Scan for the cell matching the given text and deliver its (X, Y) coordinate at center. 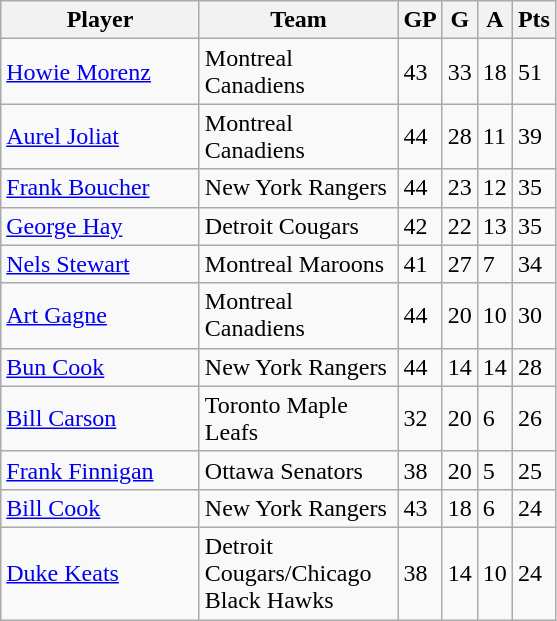
51 (534, 72)
25 (534, 470)
5 (494, 470)
Montreal Maroons (298, 264)
G (460, 20)
27 (460, 264)
Bun Cook (100, 367)
13 (494, 226)
22 (460, 226)
30 (534, 316)
41 (420, 264)
39 (534, 136)
GP (420, 20)
32 (420, 418)
7 (494, 264)
Ottawa Senators (298, 470)
Bill Carson (100, 418)
George Hay (100, 226)
Aurel Joliat (100, 136)
Bill Cook (100, 508)
42 (420, 226)
Howie Morenz (100, 72)
Player (100, 20)
A (494, 20)
Duke Keats (100, 573)
Detroit Cougars/Chicago Black Hawks (298, 573)
Frank Finnigan (100, 470)
Detroit Cougars (298, 226)
34 (534, 264)
Team (298, 20)
Frank Boucher (100, 188)
Toronto Maple Leafs (298, 418)
Pts (534, 20)
Art Gagne (100, 316)
33 (460, 72)
Nels Stewart (100, 264)
12 (494, 188)
11 (494, 136)
23 (460, 188)
26 (534, 418)
